Find where the given text appears and provide that cell's center as [x, y] coordinate. 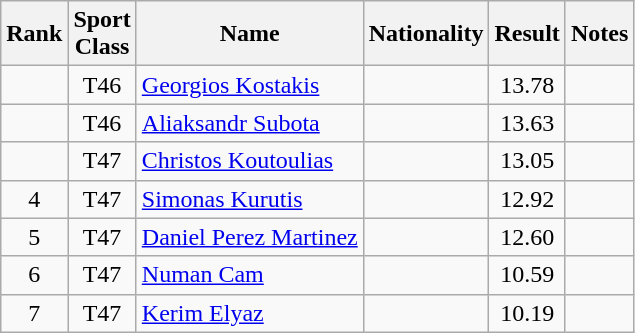
12.60 [527, 237]
Nationality [426, 34]
SportClass [102, 34]
Simonas Kurutis [250, 199]
Name [250, 34]
Kerim Elyaz [250, 313]
13.05 [527, 161]
13.63 [527, 123]
7 [34, 313]
10.19 [527, 313]
6 [34, 275]
Christos Koutoulias [250, 161]
Daniel Perez Martinez [250, 237]
Georgios Kostakis [250, 85]
Rank [34, 34]
12.92 [527, 199]
5 [34, 237]
Result [527, 34]
4 [34, 199]
Notes [599, 34]
13.78 [527, 85]
10.59 [527, 275]
Numan Cam [250, 275]
Aliaksandr Subota [250, 123]
